From the cell containing the given text, extract its center point as (X, Y) coordinate. 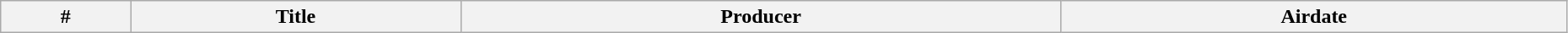
Airdate (1314, 17)
Producer (761, 17)
Title (295, 17)
# (66, 17)
